Locate the cell with the specified text and output its (X, Y) center coordinate. 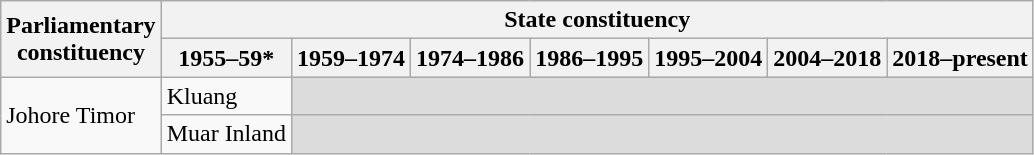
2004–2018 (828, 58)
Johore Timor (81, 115)
2018–present (960, 58)
1955–59* (226, 58)
Parliamentaryconstituency (81, 39)
Kluang (226, 96)
State constituency (597, 20)
1995–2004 (708, 58)
1959–1974 (350, 58)
1974–1986 (470, 58)
1986–1995 (590, 58)
Muar Inland (226, 134)
